Provide the (x, y) coordinate of the cell's center where the given text is located.  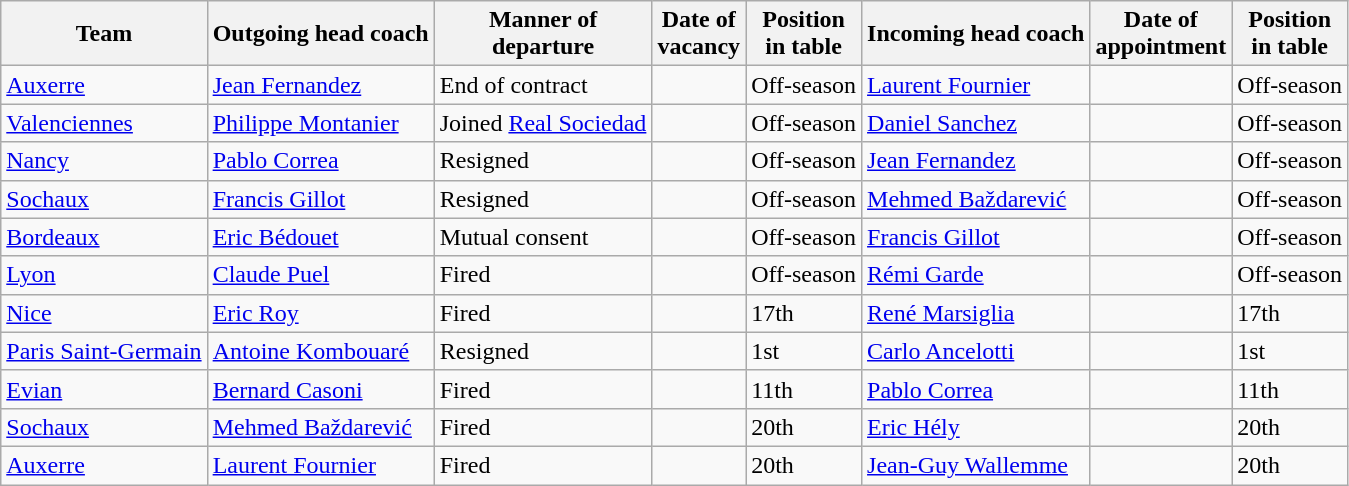
Eric Roy (320, 313)
Eric Hély (976, 427)
Bernard Casoni (320, 389)
Team (104, 34)
Philippe Montanier (320, 123)
Valenciennes (104, 123)
Carlo Ancelotti (976, 351)
End of contract (543, 85)
Lyon (104, 275)
Mutual consent (543, 237)
Incoming head coach (976, 34)
Joined Real Sociedad (543, 123)
René Marsiglia (976, 313)
Outgoing head coach (320, 34)
Jean-Guy Wallemme (976, 465)
Antoine Kombouaré (320, 351)
Paris Saint-Germain (104, 351)
Evian (104, 389)
Nancy (104, 161)
Claude Puel (320, 275)
Rémi Garde (976, 275)
Manner ofdeparture (543, 34)
Date ofvacancy (699, 34)
Eric Bédouet (320, 237)
Date ofappointment (1161, 34)
Nice (104, 313)
Daniel Sanchez (976, 123)
Bordeaux (104, 237)
